Return the [X, Y] coordinate for the center point of the cell that contains the specified text.  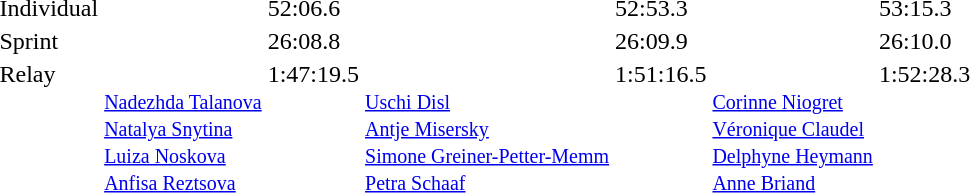
26:08.8 [313, 41]
26:09.9 [661, 41]
